Return [x, y] of the center of cell containing provided text 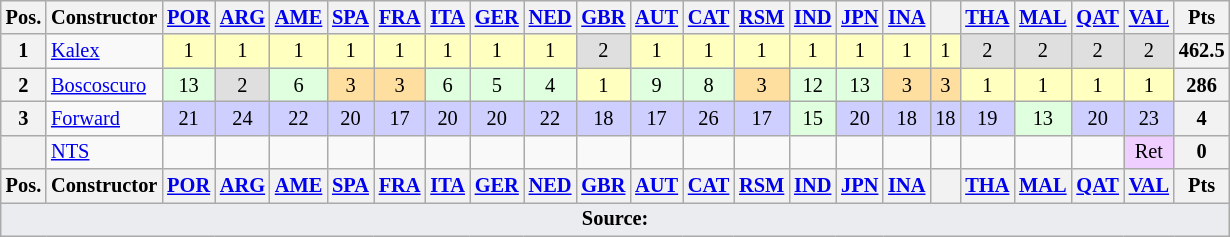
Boscoscuro [104, 85]
19 [987, 118]
462.5 [1202, 51]
26 [708, 118]
NTS [104, 152]
23 [1149, 118]
12 [812, 85]
24 [242, 118]
15 [812, 118]
Ret [1149, 152]
5 [497, 85]
21 [188, 118]
9 [656, 85]
8 [708, 85]
Forward [104, 118]
0 [1202, 152]
286 [1202, 85]
Kalex [104, 51]
Source: [616, 219]
